From the cell containing the given text, extract its center point as (x, y) coordinate. 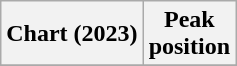
Peakposition (189, 34)
Chart (2023) (72, 34)
